For the text-containing cell, return its midpoint in (x, y) coordinate format. 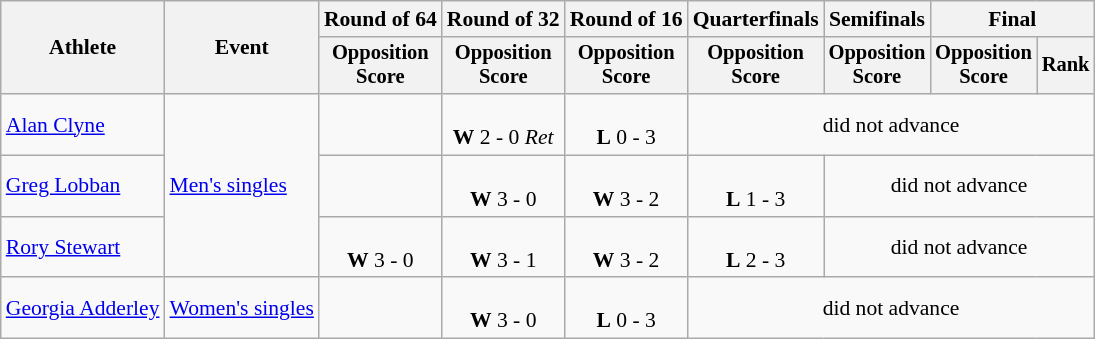
Round of 64 (380, 19)
Event (242, 48)
W 3 - 1 (504, 248)
Women's singles (242, 308)
W 2 - 0 Ret (504, 124)
Men's singles (242, 186)
Rory Stewart (83, 248)
Athlete (83, 48)
Quarterfinals (756, 19)
Final (1012, 19)
Rank (1066, 66)
L 1 - 3 (756, 186)
Round of 32 (504, 19)
Georgia Adderley (83, 308)
Greg Lobban (83, 186)
L 2 - 3 (756, 248)
Alan Clyne (83, 124)
Round of 16 (626, 19)
Semifinals (878, 19)
